Return [X, Y] of the center of cell containing provided text 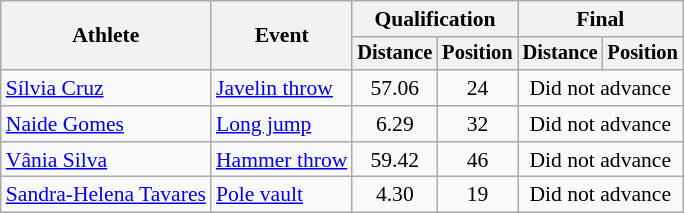
Sandra-Helena Tavares [106, 195]
57.06 [394, 88]
Qualification [434, 19]
Javelin throw [282, 88]
Athlete [106, 36]
Final [600, 19]
Sílvia Cruz [106, 88]
46 [477, 160]
Event [282, 36]
19 [477, 195]
Pole vault [282, 195]
Vânia Silva [106, 160]
4.30 [394, 195]
Long jump [282, 124]
Naide Gomes [106, 124]
24 [477, 88]
32 [477, 124]
6.29 [394, 124]
Hammer throw [282, 160]
59.42 [394, 160]
